Output the [x, y] coordinate of the center of the cell containing the given text.  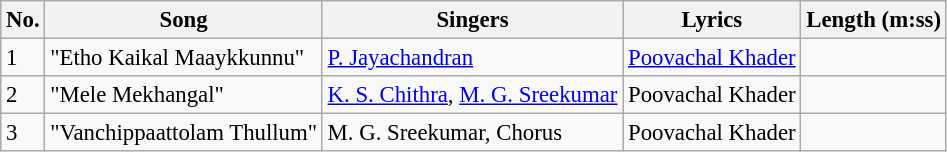
Song [184, 20]
Singers [472, 20]
K. S. Chithra, M. G. Sreekumar [472, 95]
Lyrics [712, 20]
P. Jayachandran [472, 58]
"Vanchippaattolam Thullum" [184, 133]
Length (m:ss) [874, 20]
2 [23, 95]
M. G. Sreekumar, Chorus [472, 133]
"Etho Kaikal Maaykkunnu" [184, 58]
"Mele Mekhangal" [184, 95]
No. [23, 20]
1 [23, 58]
3 [23, 133]
